From the cell containing the given text, extract its center point as (x, y) coordinate. 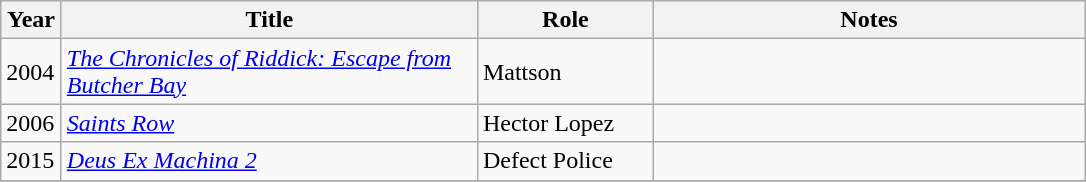
Defect Police (565, 161)
Year (32, 20)
2006 (32, 123)
Notes (868, 20)
Mattson (565, 72)
2004 (32, 72)
Title (269, 20)
The Chronicles of Riddick: Escape from Butcher Bay (269, 72)
Deus Ex Machina 2 (269, 161)
Role (565, 20)
Saints Row (269, 123)
2015 (32, 161)
Hector Lopez (565, 123)
